Locate the cell with the specified text and output its (x, y) center coordinate. 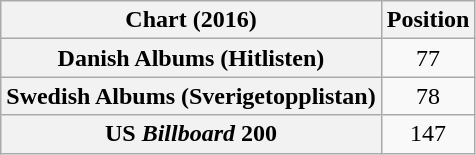
US Billboard 200 (191, 134)
78 (428, 96)
77 (428, 58)
147 (428, 134)
Position (428, 20)
Swedish Albums (Sverigetopplistan) (191, 96)
Danish Albums (Hitlisten) (191, 58)
Chart (2016) (191, 20)
